Pinpoint the cell where the given text exists, returning its [X, Y] midpoint coordinate. 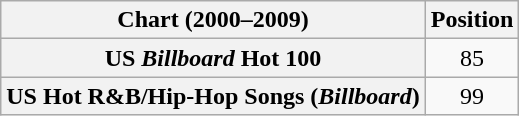
99 [472, 96]
US Hot R&B/Hip-Hop Songs (Billboard) [213, 96]
Chart (2000–2009) [213, 20]
Position [472, 20]
US Billboard Hot 100 [213, 58]
85 [472, 58]
